Extract the (X, Y) coordinate from the center of the cell holding the provided text.  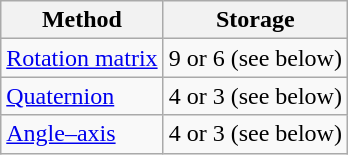
Quaternion (82, 96)
9 or 6 (see below) (255, 58)
Rotation matrix (82, 58)
Method (82, 20)
Angle–axis (82, 134)
Storage (255, 20)
